Search for the cell housing the specified text and yield its (x, y) center coordinate. 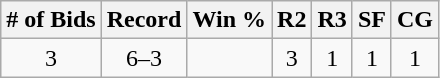
CG (414, 20)
R2 (292, 20)
Win % (230, 20)
6–3 (144, 58)
# of Bids (51, 20)
Record (144, 20)
R3 (332, 20)
SF (372, 20)
